Detect which cell encompasses the target text, then output its [x, y] center coordinate. 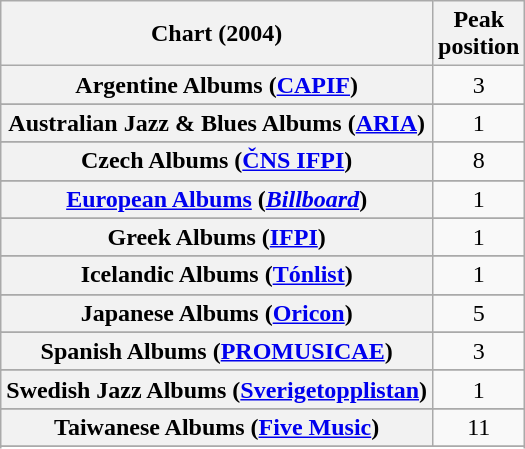
Australian Jazz & Blues Albums (ARIA) [217, 123]
11 [479, 427]
5 [479, 313]
Spanish Albums (PROMUSICAE) [217, 351]
Chart (2004) [217, 34]
Greek Albums (IFPI) [217, 237]
Taiwanese Albums (Five Music) [217, 427]
Icelandic Albums (Tónlist) [217, 275]
Czech Albums (ČNS IFPI) [217, 161]
Peakposition [479, 34]
Japanese Albums (Oricon) [217, 313]
Argentine Albums (CAPIF) [217, 85]
8 [479, 161]
European Albums (Billboard) [217, 199]
Swedish Jazz Albums (Sverigetopplistan) [217, 389]
